Find where the given text appears and provide that cell's center as [X, Y] coordinate. 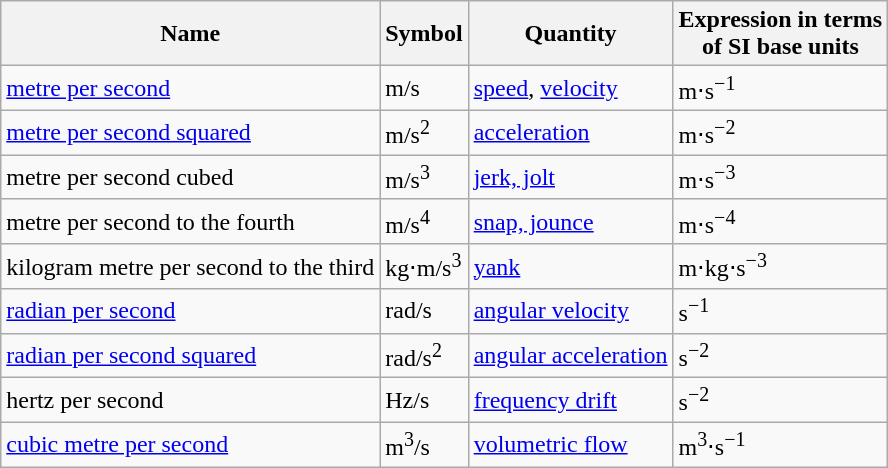
m/s3 [424, 178]
radian per second squared [190, 356]
volumetric flow [570, 444]
speed, velocity [570, 88]
m⋅s−1 [780, 88]
Hz/s [424, 400]
rad/s2 [424, 356]
angular velocity [570, 312]
Expression in terms of SI base units [780, 34]
Name [190, 34]
m⋅s−4 [780, 222]
m3/s [424, 444]
yank [570, 266]
jerk, jolt [570, 178]
m/s [424, 88]
metre per second squared [190, 132]
radian per second [190, 312]
m⋅s−3 [780, 178]
metre per second [190, 88]
rad/s [424, 312]
m/s2 [424, 132]
metre per second cubed [190, 178]
Quantity [570, 34]
kilogram metre per second to the third [190, 266]
m⋅s−2 [780, 132]
frequency drift [570, 400]
Symbol [424, 34]
cubic metre per second [190, 444]
m/s4 [424, 222]
acceleration [570, 132]
metre per second to the fourth [190, 222]
m3⋅s−1 [780, 444]
s−1 [780, 312]
m⋅kg⋅s−3 [780, 266]
kg⋅m/s3 [424, 266]
hertz per second [190, 400]
snap, jounce [570, 222]
angular acceleration [570, 356]
